Detect which cell encompasses the target text, then output its [x, y] center coordinate. 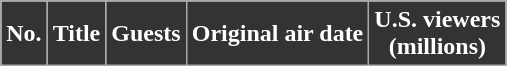
Guests [146, 34]
U.S. viewers(millions) [438, 34]
No. [24, 34]
Title [76, 34]
Original air date [278, 34]
